Output the (X, Y) coordinate of the center of the cell containing the given text.  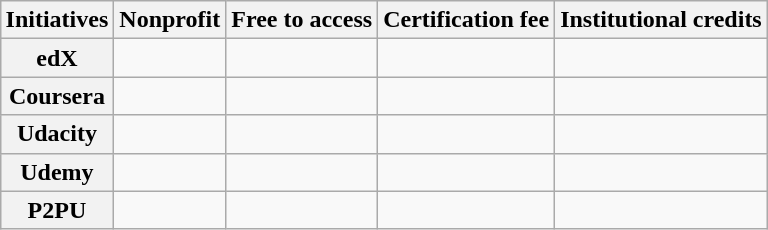
P2PU (57, 210)
Free to access (302, 20)
Initiatives (57, 20)
Nonprofit (170, 20)
Udacity (57, 134)
Udemy (57, 172)
Coursera (57, 96)
Certification fee (466, 20)
edX (57, 58)
Institutional credits (662, 20)
